For the text-containing cell, return its midpoint in [X, Y] coordinate format. 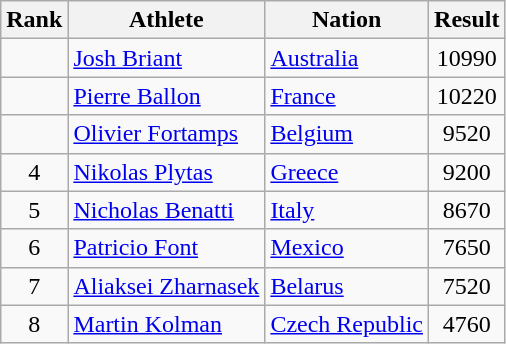
Result [467, 20]
Greece [347, 172]
10990 [467, 58]
4760 [467, 324]
9200 [467, 172]
7 [34, 286]
Nikolas Plytas [166, 172]
Czech Republic [347, 324]
Patricio Font [166, 248]
Nation [347, 20]
Australia [347, 58]
4 [34, 172]
Martin Kolman [166, 324]
10220 [467, 96]
Rank [34, 20]
8 [34, 324]
Italy [347, 210]
Belarus [347, 286]
Nicholas Benatti [166, 210]
Mexico [347, 248]
Pierre Ballon [166, 96]
9520 [467, 134]
7650 [467, 248]
Aliaksei Zharnasek [166, 286]
6 [34, 248]
France [347, 96]
5 [34, 210]
Josh Briant [166, 58]
Athlete [166, 20]
8670 [467, 210]
Olivier Fortamps [166, 134]
Belgium [347, 134]
7520 [467, 286]
